Detect which cell encompasses the target text, then output its [X, Y] center coordinate. 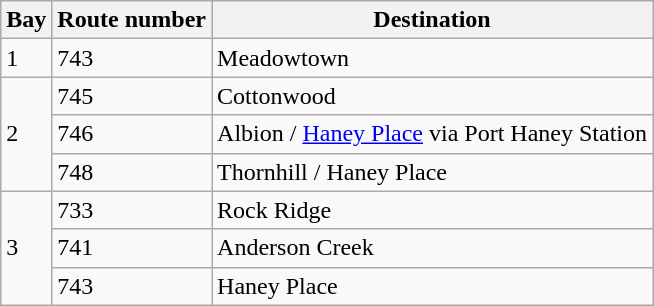
746 [132, 134]
Meadowtown [432, 58]
3 [26, 248]
745 [132, 96]
2 [26, 134]
733 [132, 210]
Cottonwood [432, 96]
Route number [132, 20]
Thornhill / Haney Place [432, 172]
Rock Ridge [432, 210]
Bay [26, 20]
Haney Place [432, 286]
Anderson Creek [432, 248]
Destination [432, 20]
748 [132, 172]
Albion / Haney Place via Port Haney Station [432, 134]
741 [132, 248]
1 [26, 58]
